Provide the [x, y] coordinate of the cell's center where the given text is located.  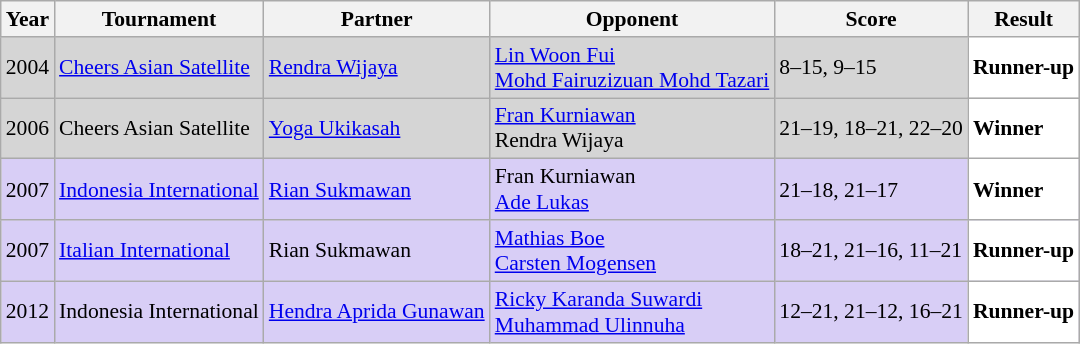
Tournament [159, 19]
Fran Kurniawan Ade Lukas [632, 190]
Year [28, 19]
Score [871, 19]
Partner [377, 19]
2012 [28, 312]
Italian International [159, 250]
Ricky Karanda Suwardi Muhammad Ulinnuha [632, 312]
Lin Woon Fui Mohd Fairuzizuan Mohd Tazari [632, 68]
18–21, 21–16, 11–21 [871, 250]
Yoga Ukikasah [377, 128]
2004 [28, 68]
Mathias Boe Carsten Mogensen [632, 250]
Opponent [632, 19]
Rendra Wijaya [377, 68]
Hendra Aprida Gunawan [377, 312]
21–18, 21–17 [871, 190]
Fran Kurniawan Rendra Wijaya [632, 128]
21–19, 18–21, 22–20 [871, 128]
2006 [28, 128]
Result [1024, 19]
12–21, 21–12, 16–21 [871, 312]
8–15, 9–15 [871, 68]
